Extract the [x, y] coordinate from the center of the cell holding the provided text.  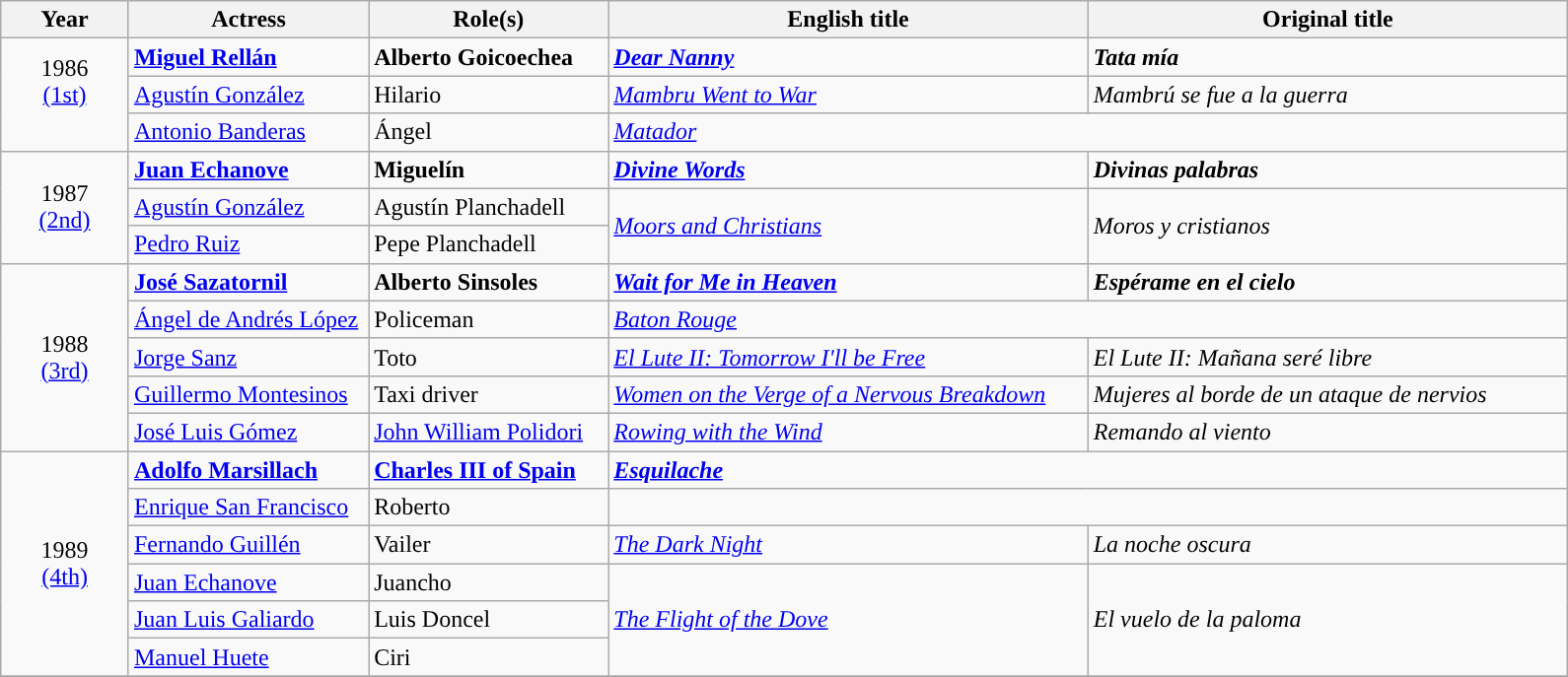
Juan Luis Galiardo [249, 620]
The Dark Night [848, 545]
El vuelo de la paloma [1327, 620]
Dear Nanny [848, 57]
Esquilache [1089, 470]
El Lute II: Tomorrow I'll be Free [848, 357]
El Lute II: Mañana seré libre [1327, 357]
Vailer [489, 545]
Rowing with the Wind [848, 432]
Alberto Sinsoles [489, 282]
Roberto [489, 508]
Jorge Sanz [249, 357]
Moros y cristianos [1327, 226]
Manuel Huete [249, 657]
Pepe Planchadell [489, 244]
Antonio Banderas [249, 132]
1989(4th) [65, 564]
José Luis Gómez [249, 432]
Luis Doncel [489, 620]
Matador [1089, 132]
The Flight of the Dove [848, 620]
Miguelín [489, 169]
1987(2nd) [65, 207]
Divine Words [848, 169]
Espérame en el cielo [1327, 282]
Year [65, 20]
Women on the Verge of a Nervous Breakdown [848, 394]
1988(3rd) [65, 357]
Taxi driver [489, 394]
Wait for Me in Heaven [848, 282]
Enrique San Francisco [249, 508]
Tata mía [1327, 57]
1986(1st) [65, 95]
Mujeres al borde de un ataque de nervios [1327, 394]
Alberto Goicoechea [489, 57]
Adolfo Marsillach [249, 470]
Moors and Christians [848, 226]
Actress [249, 20]
Miguel Rellán [249, 57]
Ángel [489, 132]
Policeman [489, 319]
Mambrú se fue a la guerra [1327, 95]
José Sazatornil [249, 282]
Ciri [489, 657]
Guillermo Montesinos [249, 394]
Role(s) [489, 20]
Mambru Went to War [848, 95]
La noche oscura [1327, 545]
Original title [1327, 20]
Agustín Planchadell [489, 207]
Remando al viento [1327, 432]
Baton Rouge [1089, 319]
Fernando Guillén [249, 545]
English title [848, 20]
Charles III of Spain [489, 470]
John William Polidori [489, 432]
Hilario [489, 95]
Ángel de Andrés López [249, 319]
Pedro Ruiz [249, 244]
Juancho [489, 582]
Divinas palabras [1327, 169]
Toto [489, 357]
